Scan for the cell matching the given text and deliver its (x, y) coordinate at center. 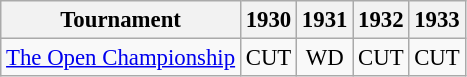
Tournament (121, 20)
1932 (381, 20)
WD (325, 58)
The Open Championship (121, 58)
1933 (437, 20)
1930 (268, 20)
1931 (325, 20)
